Capture the cell that displays the provided text and extract its (x, y) central coordinate. 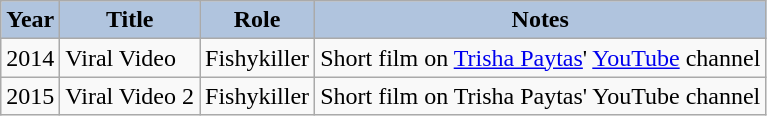
Viral Video 2 (130, 96)
Notes (540, 20)
2015 (30, 96)
Viral Video (130, 58)
Role (258, 20)
Year (30, 20)
Title (130, 20)
2014 (30, 58)
